Extract the (x, y) coordinate from the center of the cell holding the provided text.  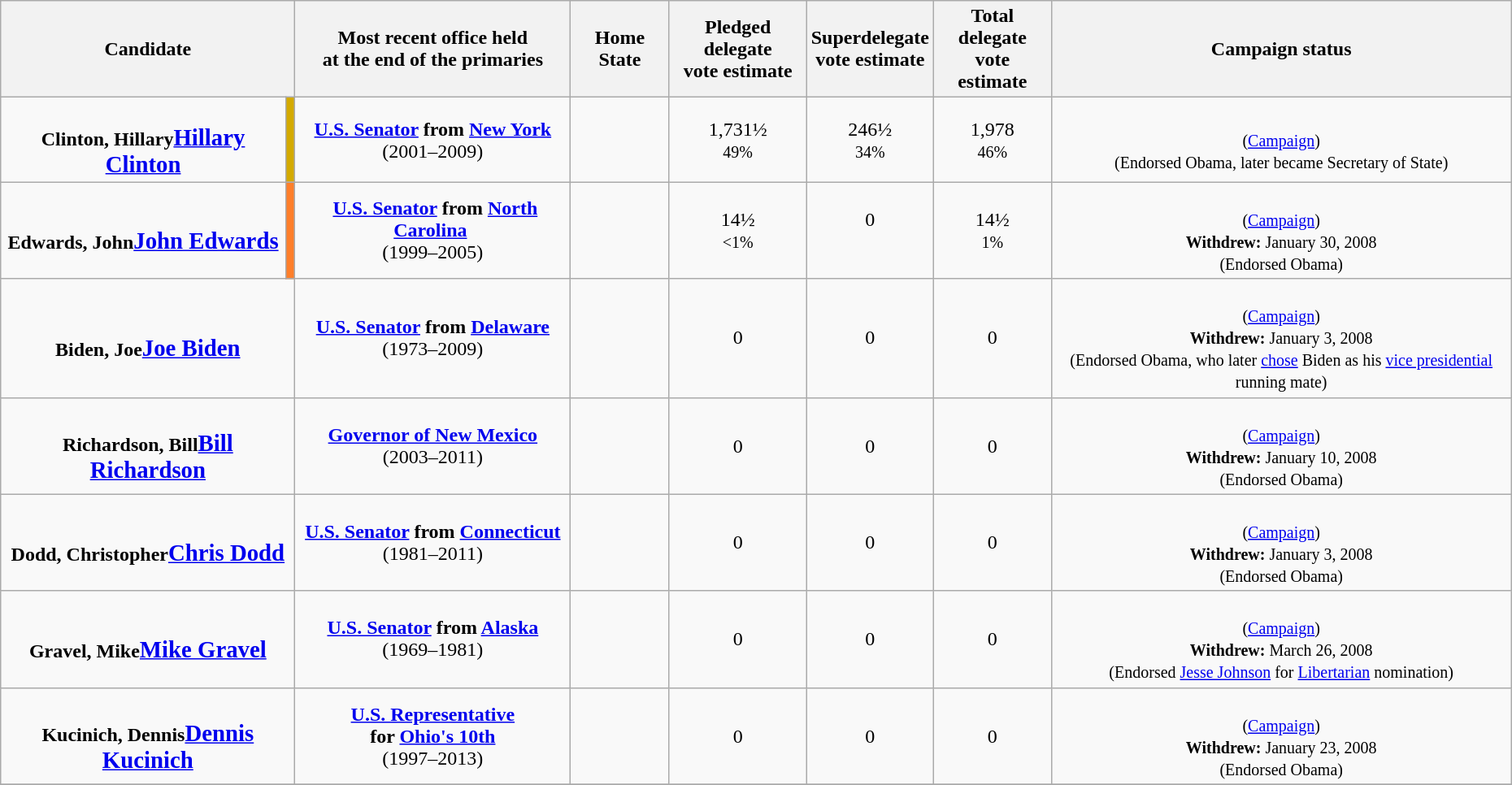
(Campaign)Withdrew: January 23, 2008(Endorsed Obama) (1281, 736)
(Campaign)(Endorsed Obama, later became Secretary of State) (1281, 140)
Clinton, HillaryHillary Clinton (143, 140)
(Campaign)Withdrew: January 10, 2008(Endorsed Obama) (1281, 445)
U.S. Representative for Ohio's 10th(1997–2013) (432, 736)
Pledged delegatevote estimate (738, 49)
Gravel, MikeMike Gravel (148, 639)
U.S. Senator from Delaware(1973–2009) (432, 338)
(Campaign)Withdrew: March 26, 2008(Endorsed Jesse Johnson for Libertarian nomination) (1281, 639)
Campaign status (1281, 49)
14½1% (993, 231)
(Campaign)Withdrew: January 3, 2008(Endorsed Obama, who later chose Biden as his vice presidential running mate) (1281, 338)
1,731½49% (738, 140)
Candidate (148, 49)
Superdelegatevote estimate (870, 49)
Most recent office heldat the end of the primaries (432, 49)
Biden, JoeJoe Biden (148, 338)
U.S. Senator from New York(2001–2009) (432, 140)
Kucinich, DennisDennis Kucinich (148, 736)
U.S. Senator from North Carolina (1999–2005) (432, 231)
(Campaign)Withdrew: January 3, 2008(Endorsed Obama) (1281, 543)
Total delegatevote estimate (993, 49)
14½<1% (738, 231)
(Campaign)Withdrew: January 30, 2008(Endorsed Obama) (1281, 231)
Edwards, JohnJohn Edwards (143, 231)
246½34% (870, 140)
1,97846% (993, 140)
Richardson, BillBill Richardson (148, 445)
U.S. Senator from Connecticut(1981–2011) (432, 543)
U.S. Senator from Alaska(1969–1981) (432, 639)
Dodd, ChristopherChris Dodd (148, 543)
Home State (619, 49)
Governor of New Mexico(2003–2011) (432, 445)
